Return (X, Y) of the center of cell containing provided text 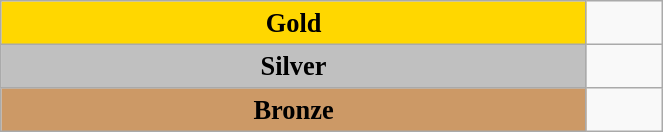
Silver (294, 66)
Gold (294, 22)
Bronze (294, 109)
